Output the (x, y) coordinate of the center of the cell containing the given text.  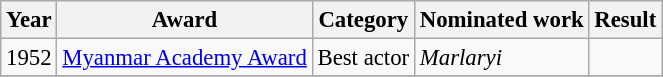
Year (29, 20)
Nominated work (501, 20)
Result (626, 20)
Category (363, 20)
Myanmar Academy Award (184, 58)
Best actor (363, 58)
Award (184, 20)
1952 (29, 58)
Marlaryi (501, 58)
